Determine the (X, Y) coordinate at the center of the cell enclosing the given text.  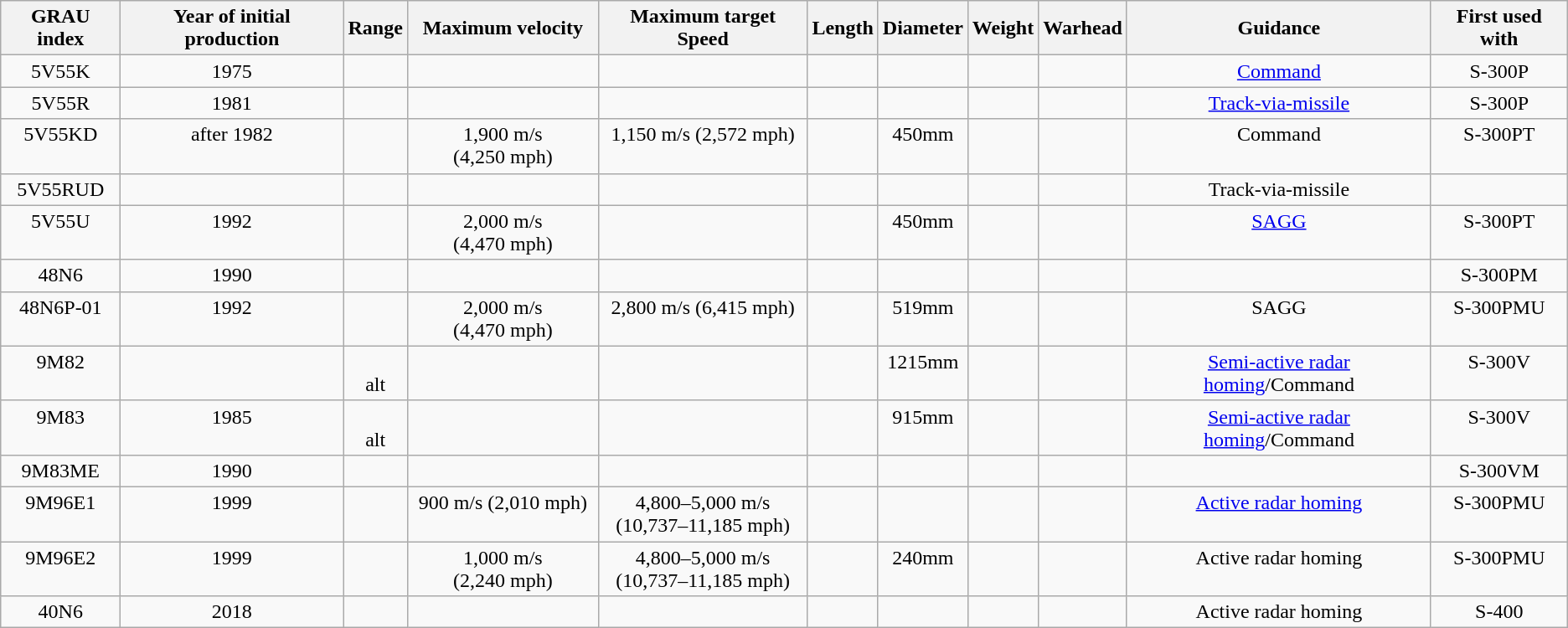
2,800 m/s (6,415 mph) (703, 318)
Year of initial production (232, 28)
S-300VM (1499, 471)
1,000 m/s (2,240 mph) (503, 568)
900 m/s (2,010 mph) (503, 514)
48N6 (60, 275)
Range (375, 28)
Length (843, 28)
1215mm (923, 373)
GRAU index (60, 28)
5V55K (60, 71)
1985 (232, 427)
9M96E1 (60, 514)
Guidance (1278, 28)
1,900 m/s (4,250 mph) (503, 146)
9M96E2 (60, 568)
1981 (232, 103)
S-300PM (1499, 275)
48N6P-01 (60, 318)
5V55KD (60, 146)
40N6 (60, 612)
240mm (923, 568)
519mm (923, 318)
9M83ME (60, 471)
2018 (232, 612)
9M83 (60, 427)
S-400 (1499, 612)
9M82 (60, 373)
Warhead (1083, 28)
after 1982 (232, 146)
1,150 m/s (2,572 mph) (703, 146)
Maximum target Speed (703, 28)
Maximum velocity (503, 28)
First used with (1499, 28)
Diameter (923, 28)
5V55R (60, 103)
1975 (232, 71)
915mm (923, 427)
Weight (1003, 28)
5V55U (60, 233)
5V55RUD (60, 189)
